For the text-containing cell, return its midpoint in (X, Y) coordinate format. 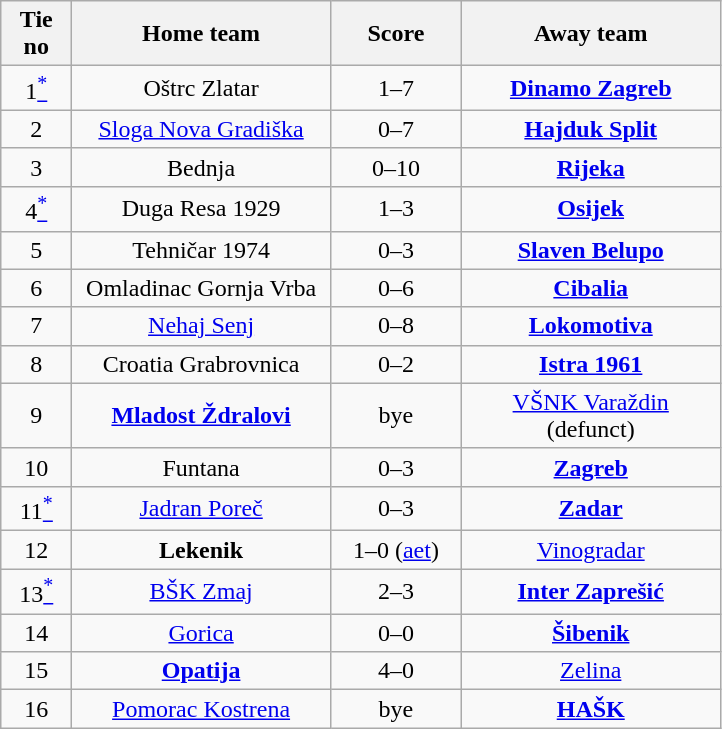
Omladinac Gornja Vrba (202, 288)
Slaven Belupo (590, 250)
2–3 (396, 592)
0–7 (396, 129)
13* (36, 592)
0–0 (396, 633)
1–3 (396, 208)
VŠNK Varaždin (defunct) (590, 416)
9 (36, 416)
Pomorac Kostrena (202, 709)
Šibenik (590, 633)
12 (36, 550)
0–6 (396, 288)
Home team (202, 34)
Sloga Nova Gradiška (202, 129)
Zagreb (590, 467)
Croatia Grabrovnica (202, 364)
11* (36, 508)
5 (36, 250)
0–8 (396, 326)
15 (36, 671)
BŠK Zmaj (202, 592)
Opatija (202, 671)
Zadar (590, 508)
1* (36, 88)
Gorica (202, 633)
16 (36, 709)
4* (36, 208)
Bednja (202, 167)
1–7 (396, 88)
Istra 1961 (590, 364)
Vinogradar (590, 550)
Rijeka (590, 167)
Inter Zaprešić (590, 592)
0–2 (396, 364)
10 (36, 467)
Tie no (36, 34)
Duga Resa 1929 (202, 208)
1–0 (aet) (396, 550)
6 (36, 288)
2 (36, 129)
Away team (590, 34)
Hajduk Split (590, 129)
Osijek (590, 208)
Zelina (590, 671)
Mladost Ždralovi (202, 416)
Cibalia (590, 288)
HAŠK (590, 709)
0–10 (396, 167)
Tehničar 1974 (202, 250)
Score (396, 34)
3 (36, 167)
7 (36, 326)
Nehaj Senj (202, 326)
Funtana (202, 467)
Jadran Poreč (202, 508)
Lekenik (202, 550)
4–0 (396, 671)
14 (36, 633)
Oštrc Zlatar (202, 88)
Dinamo Zagreb (590, 88)
Lokomotiva (590, 326)
8 (36, 364)
